Detect which cell encompasses the target text, then output its (x, y) center coordinate. 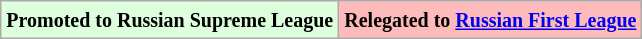
Relegated to Russian First League (490, 20)
Promoted to Russian Supreme League (170, 20)
